Locate the cell with the specified text and output its [x, y] center coordinate. 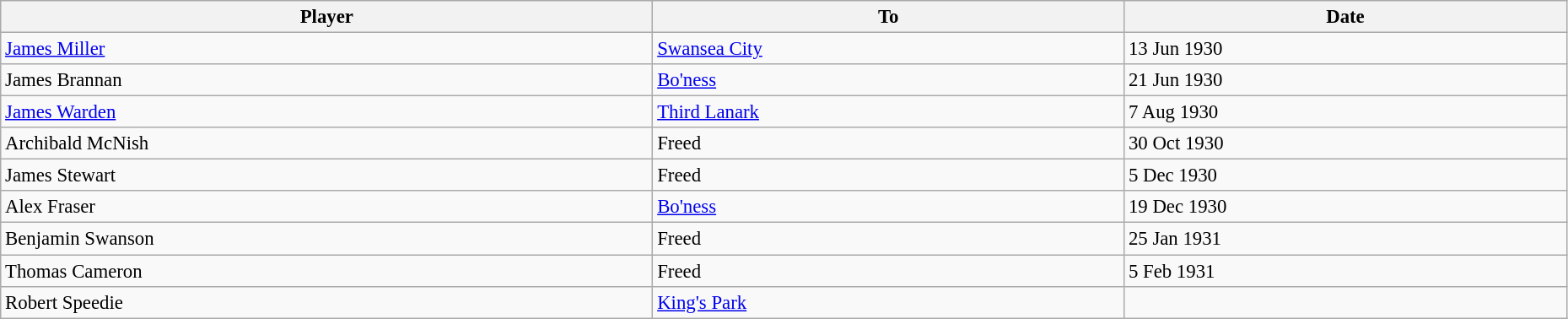
19 Dec 1930 [1346, 207]
Date [1346, 17]
21 Jun 1930 [1346, 80]
Thomas Cameron [327, 271]
13 Jun 1930 [1346, 49]
Archibald McNish [327, 143]
30 Oct 1930 [1346, 143]
James Miller [327, 49]
5 Dec 1930 [1346, 176]
Third Lanark [889, 112]
James Brannan [327, 80]
25 Jan 1931 [1346, 239]
James Stewart [327, 176]
Robert Speedie [327, 302]
To [889, 17]
James Warden [327, 112]
King's Park [889, 302]
Player [327, 17]
Benjamin Swanson [327, 239]
7 Aug 1930 [1346, 112]
Swansea City [889, 49]
Alex Fraser [327, 207]
5 Feb 1931 [1346, 271]
